Search for the cell housing the specified text and yield its [X, Y] center coordinate. 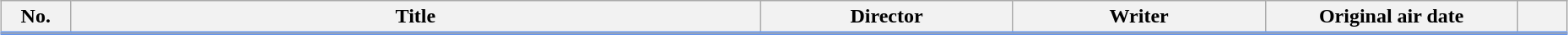
Title [415, 17]
Director [886, 17]
Original air date [1391, 17]
No. [35, 17]
Writer [1139, 17]
